Scan for the cell matching the given text and deliver its (x, y) coordinate at center. 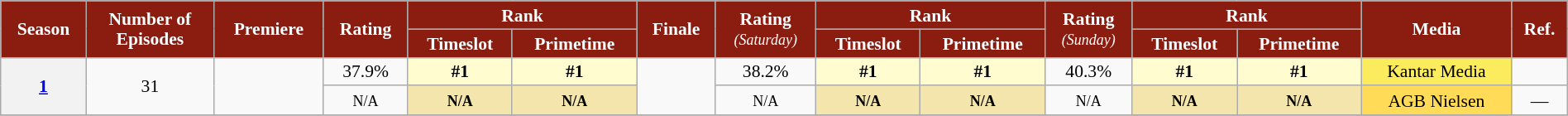
40.3% (1088, 71)
Rating(Sunday) (1088, 29)
38.2% (766, 71)
1 (44, 86)
31 (150, 86)
Number ofEpisodes (150, 29)
Rating (366, 29)
Premiere (270, 29)
— (1540, 101)
Finale (676, 29)
Season (44, 29)
Kantar Media (1437, 71)
Media (1437, 29)
37.9% (366, 71)
Ref. (1540, 29)
AGB Nielsen (1437, 101)
Rating(Saturday) (766, 29)
